Return the [x, y] coordinate for the center point of the cell that contains the specified text.  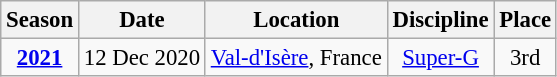
Val-d'Isère, France [296, 58]
Date [142, 20]
Season [40, 20]
Super-G [440, 58]
Place [525, 20]
Location [296, 20]
2021 [40, 58]
3rd [525, 58]
Discipline [440, 20]
12 Dec 2020 [142, 58]
